Capture the cell that displays the provided text and extract its (X, Y) central coordinate. 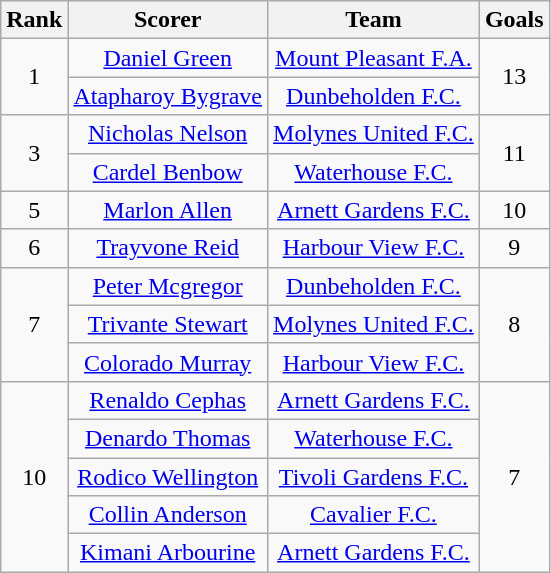
Scorer (168, 20)
11 (514, 153)
Mount Pleasant F.A. (374, 58)
9 (514, 248)
Rodico Wellington (168, 477)
Colorado Murray (168, 362)
13 (514, 77)
Cavalier F.C. (374, 515)
Trayvone Reid (168, 248)
Trivante Stewart (168, 324)
Renaldo Cephas (168, 400)
Tivoli Gardens F.C. (374, 477)
Atapharoy Bygrave (168, 96)
Marlon Allen (168, 210)
5 (34, 210)
Collin Anderson (168, 515)
Goals (514, 20)
Rank (34, 20)
Peter Mcgregor (168, 286)
Daniel Green (168, 58)
Nicholas Nelson (168, 134)
Denardo Thomas (168, 438)
Kimani Arbourine (168, 553)
6 (34, 248)
8 (514, 324)
Cardel Benbow (168, 172)
3 (34, 153)
Team (374, 20)
1 (34, 77)
